Capture the cell that displays the provided text and extract its (x, y) central coordinate. 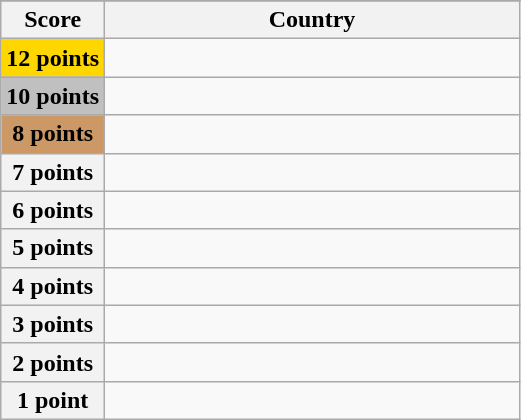
4 points (53, 286)
12 points (53, 58)
Score (53, 20)
7 points (53, 172)
6 points (53, 210)
8 points (53, 134)
3 points (53, 324)
Country (312, 20)
2 points (53, 362)
10 points (53, 96)
1 point (53, 400)
5 points (53, 248)
